Search for the cell housing the specified text and yield its (x, y) center coordinate. 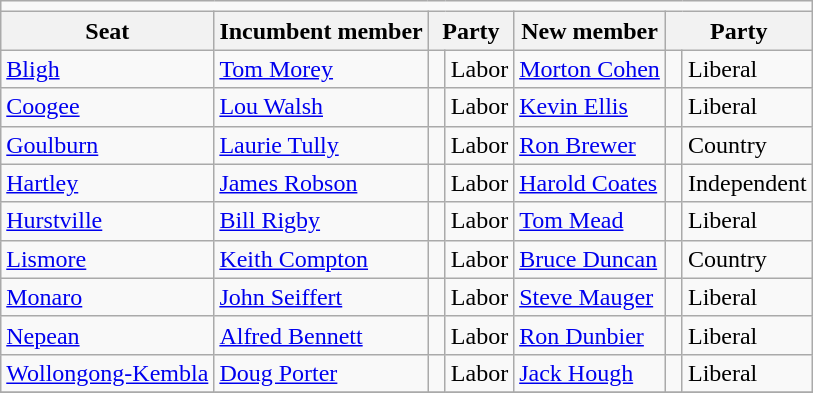
Morton Cohen (590, 69)
Lou Walsh (321, 107)
Monaro (108, 297)
Hartley (108, 183)
Alfred Bennett (321, 335)
Jack Hough (590, 373)
Tom Mead (590, 221)
Ron Brewer (590, 145)
Doug Porter (321, 373)
Wollongong-Kembla (108, 373)
John Seiffert (321, 297)
Goulburn (108, 145)
Coogee (108, 107)
Kevin Ellis (590, 107)
Independent (747, 183)
Nepean (108, 335)
Hurstville (108, 221)
Bruce Duncan (590, 259)
Ron Dunbier (590, 335)
Seat (108, 31)
Tom Morey (321, 69)
Lismore (108, 259)
Incumbent member (321, 31)
Harold Coates (590, 183)
James Robson (321, 183)
Steve Mauger (590, 297)
New member (590, 31)
Keith Compton (321, 259)
Bligh (108, 69)
Laurie Tully (321, 145)
Bill Rigby (321, 221)
